Scan for the cell matching the given text and deliver its (x, y) coordinate at center. 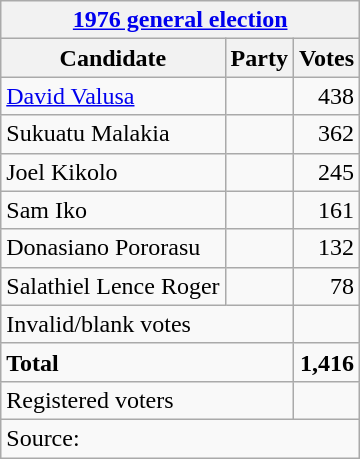
Total (148, 362)
Joel Kikolo (113, 172)
245 (326, 172)
Source: (180, 438)
438 (326, 96)
Donasiano Pororasu (113, 248)
132 (326, 248)
78 (326, 286)
Registered voters (148, 400)
362 (326, 134)
Candidate (113, 58)
1976 general election (180, 20)
161 (326, 210)
Invalid/blank votes (148, 324)
1,416 (326, 362)
Votes (326, 58)
Sam Iko (113, 210)
Sukuatu Malakia (113, 134)
Party (259, 58)
David Valusa (113, 96)
Salathiel Lence Roger (113, 286)
